Return the [X, Y] coordinate for the center point of the cell that contains the specified text.  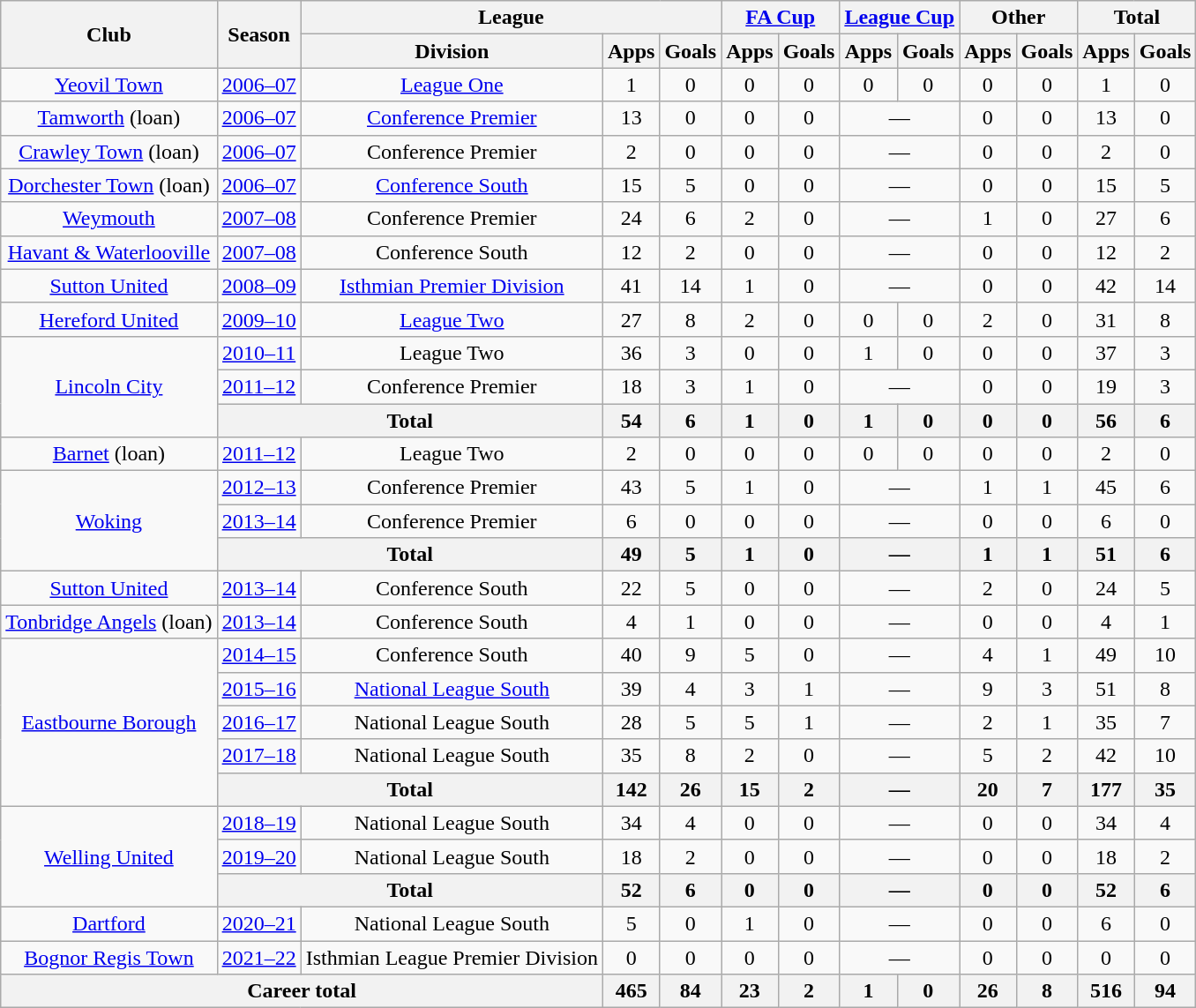
36 [631, 353]
84 [691, 991]
43 [631, 488]
2010–11 [259, 353]
Isthmian League Premier Division [452, 957]
19 [1106, 386]
Welling United [109, 856]
465 [631, 991]
94 [1165, 991]
177 [1106, 789]
Club [109, 34]
Havant & Waterlooville [109, 252]
League [512, 18]
2016–17 [259, 722]
45 [1106, 488]
Division [452, 51]
142 [631, 789]
FA Cup [781, 18]
40 [631, 655]
2009–10 [259, 319]
Eastbourne Borough [109, 722]
Weymouth [109, 219]
Crawley Town (loan) [109, 152]
2015–16 [259, 689]
2020–21 [259, 923]
2021–22 [259, 957]
Other [1019, 18]
28 [631, 722]
League One [452, 85]
39 [631, 689]
Hereford United [109, 319]
Tamworth (loan) [109, 118]
56 [1106, 421]
Isthmian Premier Division [452, 286]
31 [1106, 319]
22 [631, 588]
Bognor Regis Town [109, 957]
2014–15 [259, 655]
2018–19 [259, 823]
2019–20 [259, 856]
Yeovil Town [109, 85]
23 [750, 991]
Woking [109, 521]
54 [631, 421]
Tonbridge Angels (loan) [109, 622]
20 [988, 789]
Dartford [109, 923]
41 [631, 286]
37 [1106, 353]
516 [1106, 991]
Dorchester Town (loan) [109, 185]
Season [259, 34]
2017–18 [259, 756]
League Cup [900, 18]
2008–09 [259, 286]
2012–13 [259, 488]
Career total [302, 991]
Barnet (loan) [109, 454]
Lincoln City [109, 386]
